Identify which cell holds the provided text, then report its (x, y) central coordinate. 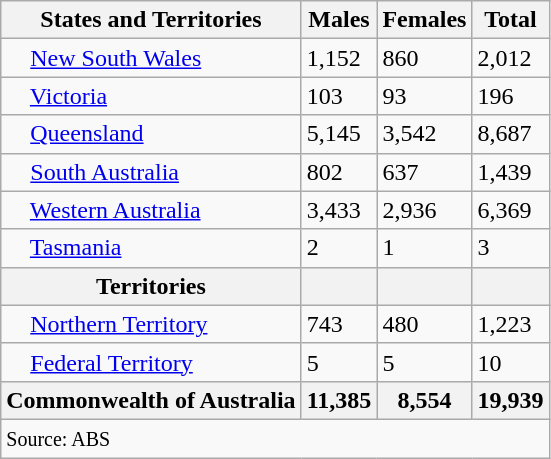
2,936 (424, 210)
10 (510, 362)
1,223 (510, 324)
8,554 (424, 400)
1,152 (339, 58)
5,145 (339, 134)
802 (339, 172)
11,385 (339, 400)
103 (339, 96)
Commonwealth of Australia (151, 400)
Males (339, 20)
3,433 (339, 210)
Western Australia (151, 210)
8,687 (510, 134)
480 (424, 324)
Federal Territory (151, 362)
Queensland (151, 134)
Source: ABS (275, 438)
States and Territories (151, 20)
6,369 (510, 210)
Tasmania (151, 248)
743 (339, 324)
Northern Territory (151, 324)
1 (424, 248)
Territories (151, 286)
Total (510, 20)
1,439 (510, 172)
860 (424, 58)
637 (424, 172)
Victoria (151, 96)
93 (424, 96)
2 (339, 248)
2,012 (510, 58)
3 (510, 248)
196 (510, 96)
New South Wales (151, 58)
19,939 (510, 400)
3,542 (424, 134)
Females (424, 20)
South Australia (151, 172)
